Provide the (x, y) coordinate of the cell's center where the given text is located.  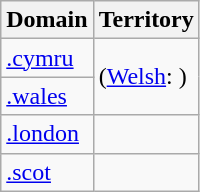
Territory (146, 20)
.wales (47, 96)
.scot (47, 172)
(Welsh: ) (146, 77)
Domain (47, 20)
.cymru (47, 58)
.london (47, 134)
